Determine the [X, Y] coordinate at the center of the cell enclosing the given text.  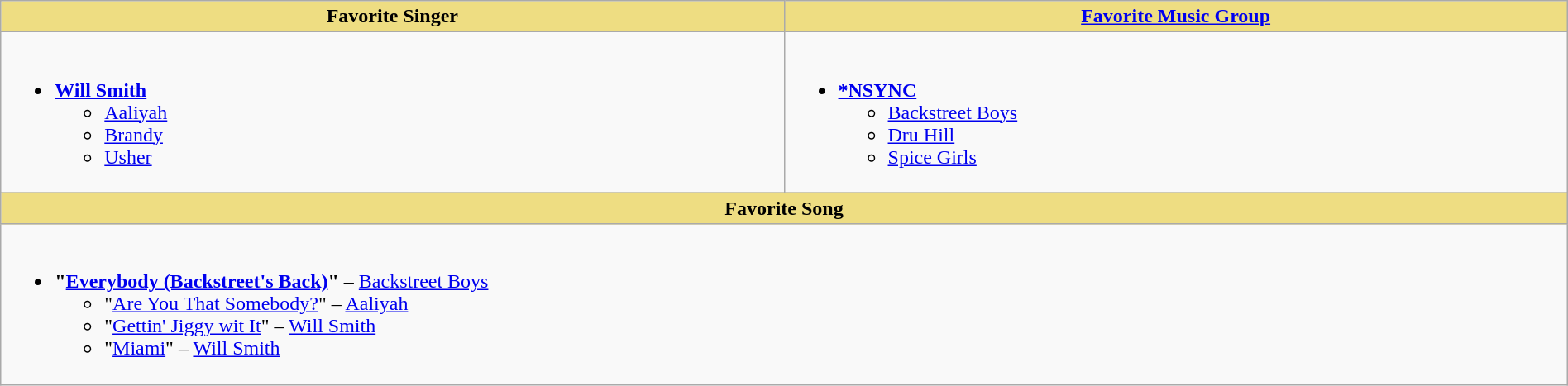
Will SmithAaliyahBrandyUsher [392, 112]
Favorite Song [784, 208]
Favorite Music Group [1176, 17]
Favorite Singer [392, 17]
"Everybody (Backstreet's Back)" – Backstreet Boys"Are You That Somebody?" – Aaliyah"Gettin' Jiggy wit It" – Will Smith"Miami" – Will Smith [784, 304]
*NSYNCBackstreet BoysDru HillSpice Girls [1176, 112]
